Locate the cell with the specified text and output its [x, y] center coordinate. 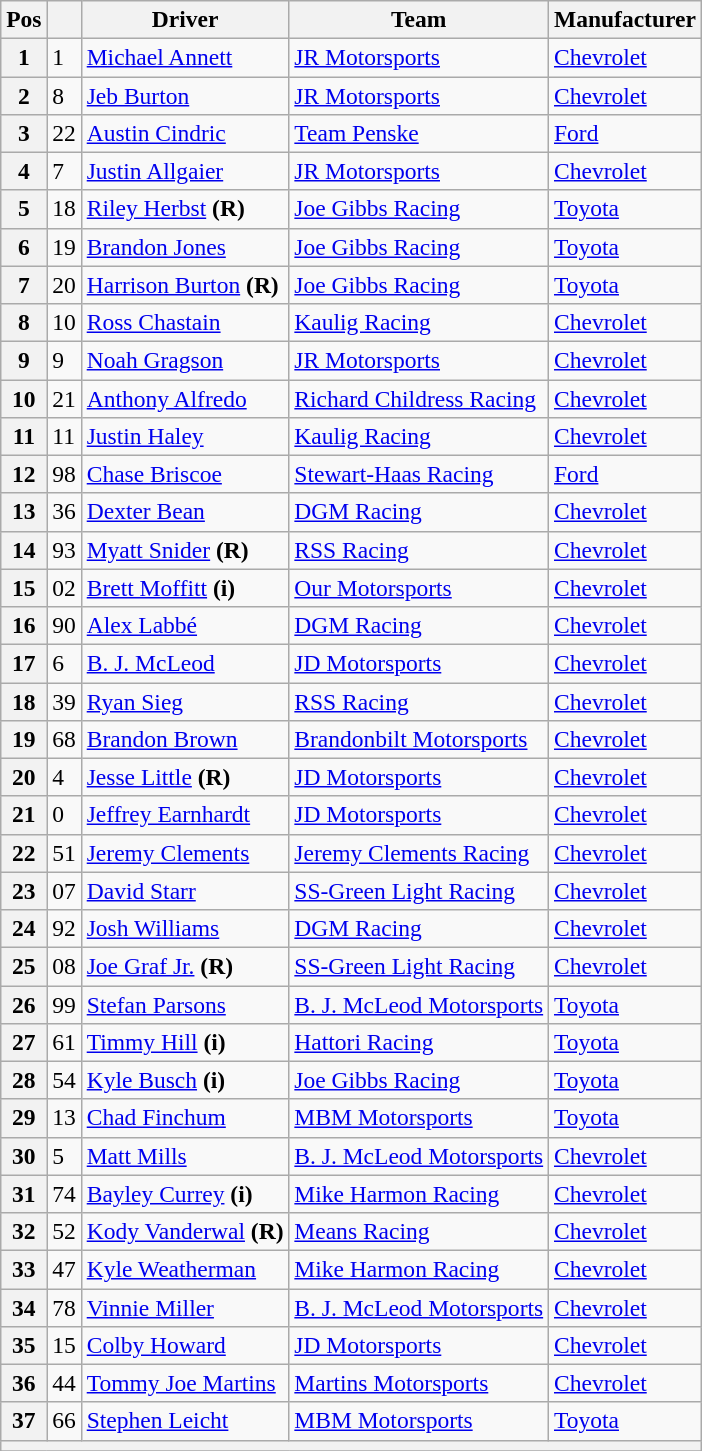
Manufacturer [626, 19]
Stephen Leicht [185, 1421]
39 [64, 701]
98 [64, 474]
Jesse Little (R) [185, 777]
28 [24, 1080]
Means Racing [419, 1231]
16 [24, 625]
35 [24, 1345]
54 [64, 1080]
Jeb Burton [185, 95]
David Starr [185, 891]
08 [64, 966]
26 [24, 1004]
51 [64, 853]
Our Motorsports [419, 588]
Timmy Hill (i) [185, 1042]
Michael Annett [185, 57]
B. J. McLeod [185, 663]
Matt Mills [185, 1156]
25 [24, 966]
24 [24, 928]
Dexter Bean [185, 512]
Jeffrey Earnhardt [185, 815]
Alex Labbé [185, 625]
Ross Chastain [185, 322]
Brandon Jones [185, 247]
30 [24, 1156]
29 [24, 1118]
37 [24, 1421]
27 [24, 1042]
Richard Childress Racing [419, 398]
0 [64, 815]
Jeremy Clements Racing [419, 853]
93 [64, 550]
31 [24, 1194]
14 [24, 550]
92 [64, 928]
Kyle Busch (i) [185, 1080]
Chad Finchum [185, 1118]
Driver [185, 19]
44 [64, 1383]
Josh Williams [185, 928]
Pos [24, 19]
12 [24, 474]
Team [419, 19]
Noah Gragson [185, 360]
68 [64, 739]
Kyle Weatherman [185, 1269]
32 [24, 1231]
66 [64, 1421]
2 [24, 95]
17 [24, 663]
Riley Herbst (R) [185, 209]
Brett Moffitt (i) [185, 588]
47 [64, 1269]
Myatt Snider (R) [185, 550]
Team Penske [419, 133]
Kody Vanderwal (R) [185, 1231]
Austin Cindric [185, 133]
74 [64, 1194]
Harrison Burton (R) [185, 285]
Joe Graf Jr. (R) [185, 966]
07 [64, 891]
90 [64, 625]
Jeremy Clements [185, 853]
23 [24, 891]
Hattori Racing [419, 1042]
99 [64, 1004]
3 [24, 133]
Justin Haley [185, 436]
02 [64, 588]
Martins Motorsports [419, 1383]
Brandonbilt Motorsports [419, 739]
Chase Briscoe [185, 474]
78 [64, 1307]
Anthony Alfredo [185, 398]
34 [24, 1307]
Tommy Joe Martins [185, 1383]
61 [64, 1042]
Ryan Sieg [185, 701]
Bayley Currey (i) [185, 1194]
52 [64, 1231]
33 [24, 1269]
Stefan Parsons [185, 1004]
Colby Howard [185, 1345]
Vinnie Miller [185, 1307]
Brandon Brown [185, 739]
Justin Allgaier [185, 171]
Stewart-Haas Racing [419, 474]
